Extract the (x, y) coordinate from the center of the cell holding the provided text.  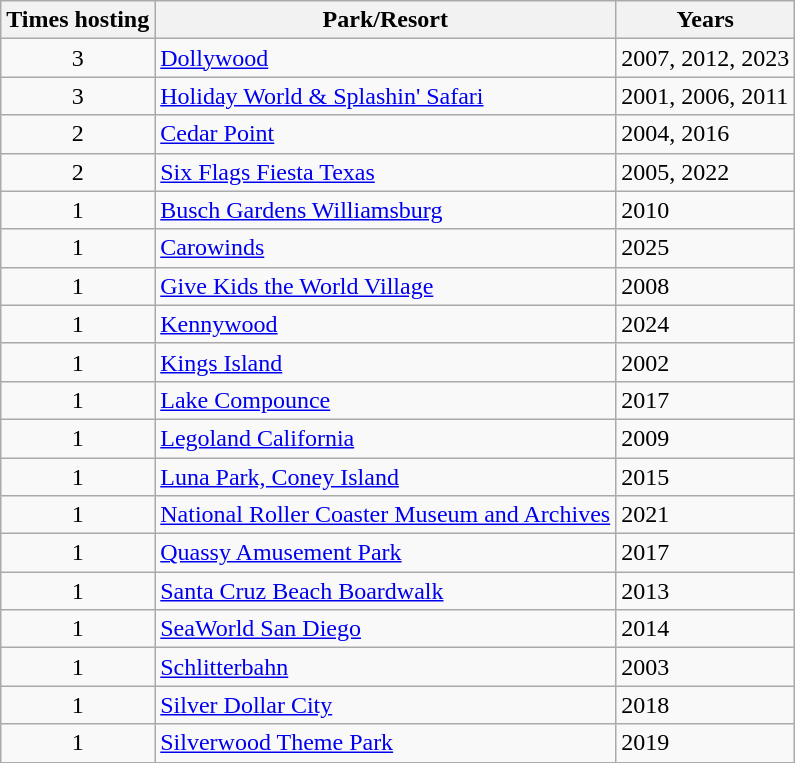
Quassy Amusement Park (386, 553)
Cedar Point (386, 134)
2013 (706, 591)
Legoland California (386, 438)
2001, 2006, 2011 (706, 96)
2019 (706, 743)
2018 (706, 705)
2008 (706, 286)
National Roller Coaster Museum and Archives (386, 515)
Give Kids the World Village (386, 286)
2009 (706, 438)
Park/Resort (386, 20)
Silver Dollar City (386, 705)
2005, 2022 (706, 172)
Santa Cruz Beach Boardwalk (386, 591)
2002 (706, 362)
Carowinds (386, 248)
2021 (706, 515)
Times hosting (78, 20)
Kennywood (386, 324)
Schlitterbahn (386, 667)
Years (706, 20)
Holiday World & Splashin' Safari (386, 96)
Luna Park, Coney Island (386, 477)
2024 (706, 324)
2004, 2016 (706, 134)
2007, 2012, 2023 (706, 58)
Lake Compounce (386, 400)
SeaWorld San Diego (386, 629)
2010 (706, 210)
Six Flags Fiesta Texas (386, 172)
2025 (706, 248)
Busch Gardens Williamsburg (386, 210)
2003 (706, 667)
Dollywood (386, 58)
2014 (706, 629)
Kings Island (386, 362)
2015 (706, 477)
Silverwood Theme Park (386, 743)
